Output the (X, Y) coordinate of the center of the cell containing the given text.  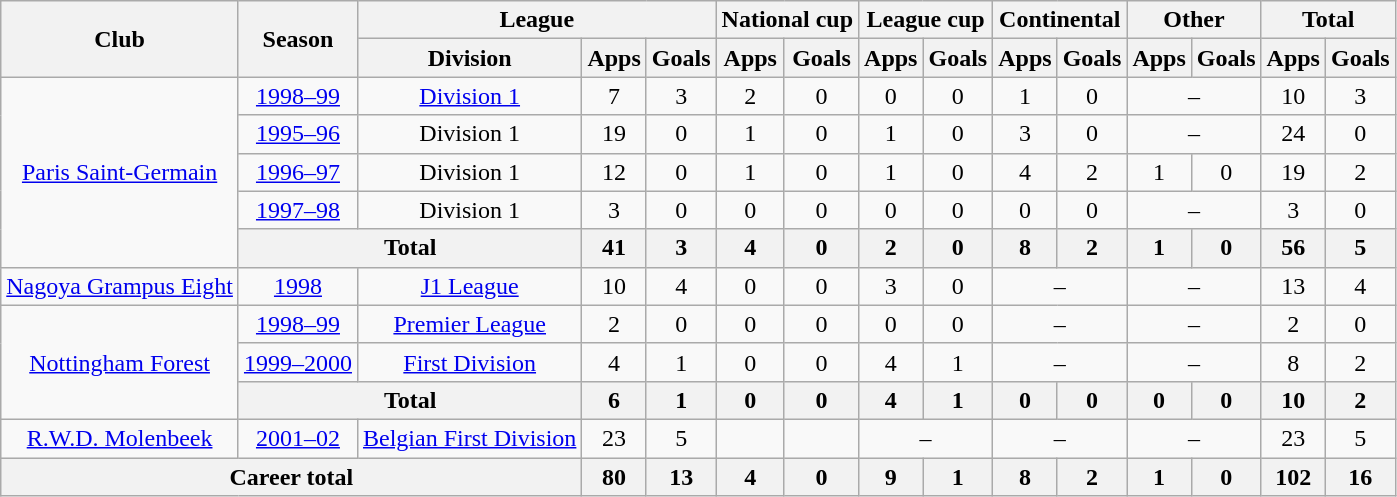
102 (1293, 477)
1995–96 (298, 134)
R.W.D. Molenbeek (120, 438)
80 (614, 477)
National cup (787, 20)
Other (1194, 20)
Division (469, 58)
2001–02 (298, 438)
Nagoya Grampus Eight (120, 286)
1996–97 (298, 172)
Season (298, 39)
41 (614, 248)
56 (1293, 248)
Belgian First Division (469, 438)
1997–98 (298, 210)
Premier League (469, 324)
1999–2000 (298, 362)
Career total (292, 477)
24 (1293, 134)
9 (891, 477)
7 (614, 96)
Nottingham Forest (120, 362)
Club (120, 39)
First Division (469, 362)
12 (614, 172)
J1 League (469, 286)
League (536, 20)
Paris Saint-Germain (120, 172)
16 (1360, 477)
League cup (926, 20)
6 (614, 400)
Continental (1060, 20)
1998 (298, 286)
